Find where the given text appears and provide that cell's center as [X, Y] coordinate. 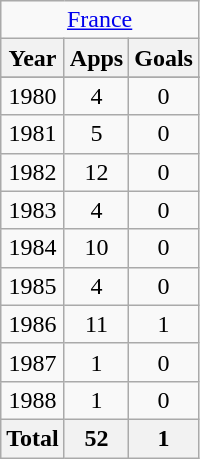
1988 [33, 400]
Total [33, 438]
Year [33, 58]
11 [96, 324]
1984 [33, 248]
12 [96, 172]
Apps [96, 58]
1985 [33, 286]
Goals [164, 58]
France [100, 20]
5 [96, 134]
10 [96, 248]
1981 [33, 134]
1980 [33, 96]
1983 [33, 210]
1982 [33, 172]
1987 [33, 362]
1986 [33, 324]
52 [96, 438]
